Scan for the cell matching the given text and deliver its [X, Y] coordinate at center. 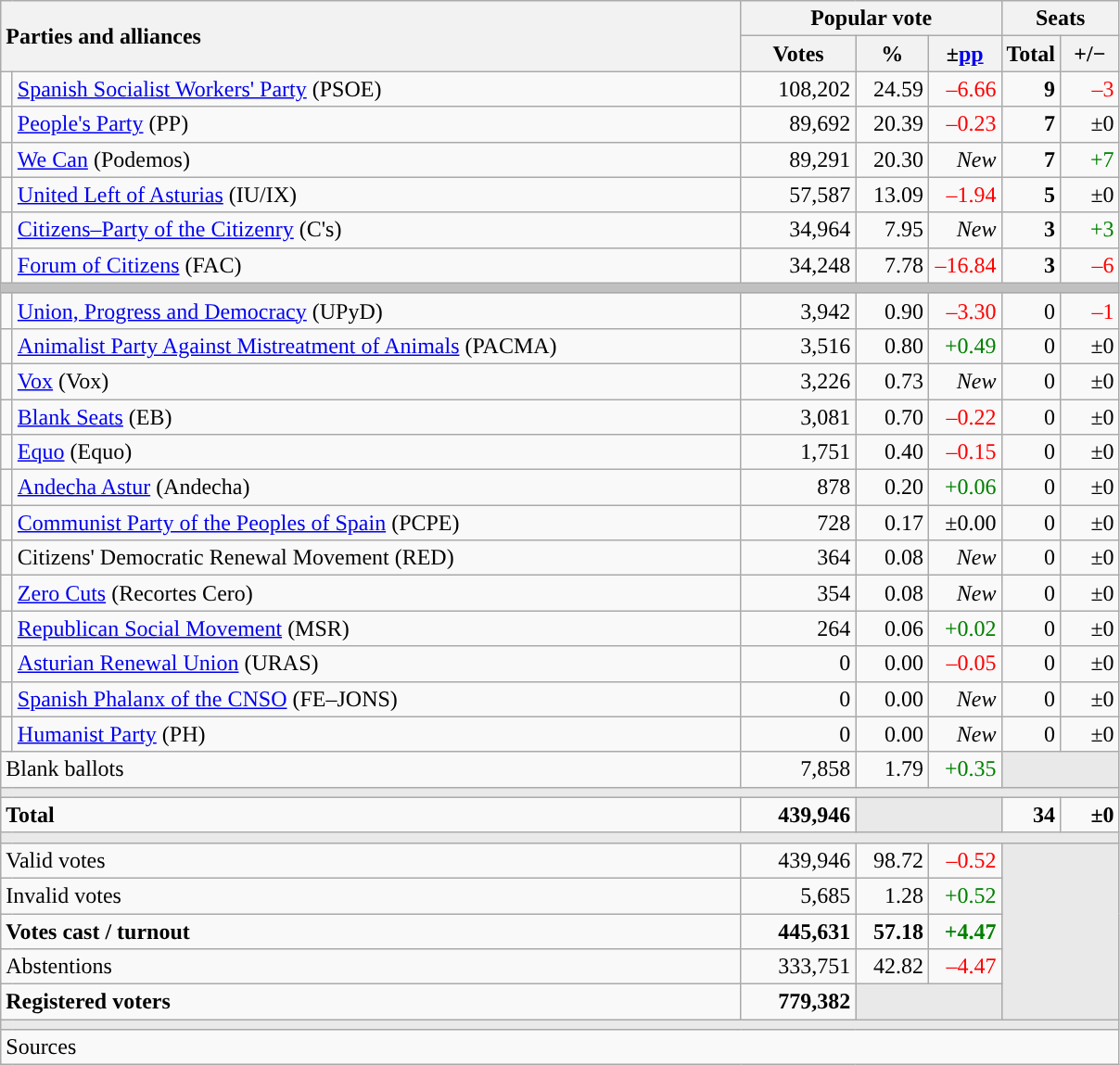
3,942 [798, 311]
Zero Cuts (Recortes Cero) [376, 593]
Union, Progress and Democracy (UPyD) [376, 311]
Blank ballots [371, 769]
3,081 [798, 416]
34 [1031, 815]
±pp [964, 54]
–0.15 [964, 452]
20.30 [892, 159]
0.80 [892, 346]
United Left of Asturias (IU/IX) [376, 195]
0.40 [892, 452]
–6 [1090, 265]
9 [1031, 89]
Republican Social Movement (MSR) [376, 628]
+0.35 [964, 769]
+3 [1090, 230]
+0.02 [964, 628]
0.20 [892, 488]
Votes [798, 54]
0.70 [892, 416]
–1.94 [964, 195]
Abstentions [371, 967]
Humanist Party (PH) [376, 734]
0.06 [892, 628]
89,692 [798, 124]
878 [798, 488]
89,291 [798, 159]
Invalid votes [371, 895]
Communist Party of the Peoples of Spain (PCPE) [376, 523]
+0.49 [964, 346]
Vox (Vox) [376, 381]
Parties and alliances [371, 36]
–4.47 [964, 967]
Spanish Socialist Workers' Party (PSOE) [376, 89]
–0.05 [964, 664]
±0.00 [964, 523]
% [892, 54]
5,685 [798, 895]
24.59 [892, 89]
5 [1031, 195]
Sources [560, 1047]
Registered voters [371, 1002]
Blank Seats (EB) [376, 416]
3,516 [798, 346]
13.09 [892, 195]
108,202 [798, 89]
–16.84 [964, 265]
1.79 [892, 769]
0.73 [892, 381]
445,631 [798, 932]
0.17 [892, 523]
Valid votes [371, 860]
Forum of Citizens (FAC) [376, 265]
Equo (Equo) [376, 452]
+/− [1090, 54]
3,226 [798, 381]
354 [798, 593]
57,587 [798, 195]
364 [798, 558]
34,248 [798, 265]
–0.22 [964, 416]
People's Party (PP) [376, 124]
98.72 [892, 860]
Citizens–Party of the Citizenry (C's) [376, 230]
We Can (Podemos) [376, 159]
+0.52 [964, 895]
Seats [1061, 19]
–6.66 [964, 89]
20.39 [892, 124]
–3 [1090, 89]
42.82 [892, 967]
–0.52 [964, 860]
–3.30 [964, 311]
Andecha Astur (Andecha) [376, 488]
333,751 [798, 967]
Asturian Renewal Union (URAS) [376, 664]
7.78 [892, 265]
Popular vote [872, 19]
+0.06 [964, 488]
728 [798, 523]
–1 [1090, 311]
779,382 [798, 1002]
Citizens' Democratic Renewal Movement (RED) [376, 558]
Votes cast / turnout [371, 932]
1.28 [892, 895]
+4.47 [964, 932]
7,858 [798, 769]
Spanish Phalanx of the CNSO (FE–JONS) [376, 699]
264 [798, 628]
7.95 [892, 230]
+7 [1090, 159]
Animalist Party Against Mistreatment of Animals (PACMA) [376, 346]
57.18 [892, 932]
34,964 [798, 230]
1,751 [798, 452]
–0.23 [964, 124]
0.90 [892, 311]
